Locate the cell with the specified text and output its [X, Y] center coordinate. 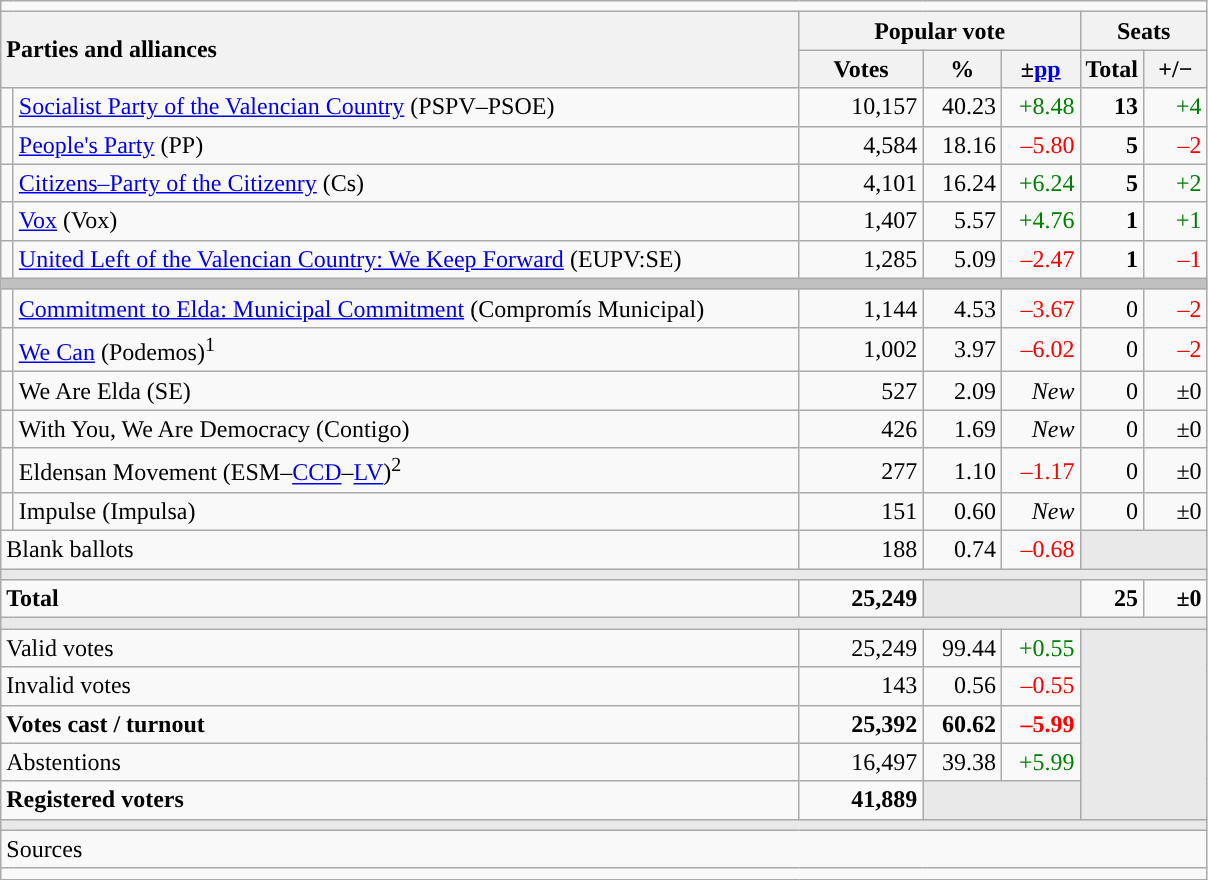
% [962, 69]
151 [861, 512]
+4 [1176, 107]
We Are Elda (SE) [406, 391]
527 [861, 391]
+8.48 [1040, 107]
Socialist Party of the Valencian Country (PSPV–PSOE) [406, 107]
–1 [1176, 259]
Popular vote [940, 31]
Blank ballots [400, 550]
–0.55 [1040, 686]
60.62 [962, 724]
–3.67 [1040, 308]
We Can (Podemos)1 [406, 350]
99.44 [962, 648]
1,407 [861, 221]
–5.99 [1040, 724]
Seats [1144, 31]
Commitment to Elda: Municipal Commitment (Compromís Municipal) [406, 308]
25 [1112, 599]
16.24 [962, 183]
10,157 [861, 107]
+/− [1176, 69]
1,144 [861, 308]
Eldensan Movement (ESM–CCD–LV)2 [406, 470]
0.56 [962, 686]
0.60 [962, 512]
3.97 [962, 350]
Votes cast / turnout [400, 724]
40.23 [962, 107]
16,497 [861, 762]
277 [861, 470]
Sources [604, 849]
With You, We Are Democracy (Contigo) [406, 429]
188 [861, 550]
People's Party (PP) [406, 145]
+1 [1176, 221]
+4.76 [1040, 221]
1,002 [861, 350]
25,392 [861, 724]
5.57 [962, 221]
0.74 [962, 550]
Vox (Vox) [406, 221]
+6.24 [1040, 183]
4,101 [861, 183]
5.09 [962, 259]
143 [861, 686]
4,584 [861, 145]
–5.80 [1040, 145]
–2.47 [1040, 259]
+5.99 [1040, 762]
Citizens–Party of the Citizenry (Cs) [406, 183]
39.38 [962, 762]
426 [861, 429]
Impulse (Impulsa) [406, 512]
–0.68 [1040, 550]
4.53 [962, 308]
Invalid votes [400, 686]
Abstentions [400, 762]
41,889 [861, 800]
Valid votes [400, 648]
–6.02 [1040, 350]
+0.55 [1040, 648]
1,285 [861, 259]
1.69 [962, 429]
18.16 [962, 145]
Votes [861, 69]
1.10 [962, 470]
2.09 [962, 391]
Parties and alliances [400, 50]
±pp [1040, 69]
Registered voters [400, 800]
+2 [1176, 183]
13 [1112, 107]
United Left of the Valencian Country: We Keep Forward (EUPV:SE) [406, 259]
–1.17 [1040, 470]
